Identify which cell holds the provided text, then report its (x, y) central coordinate. 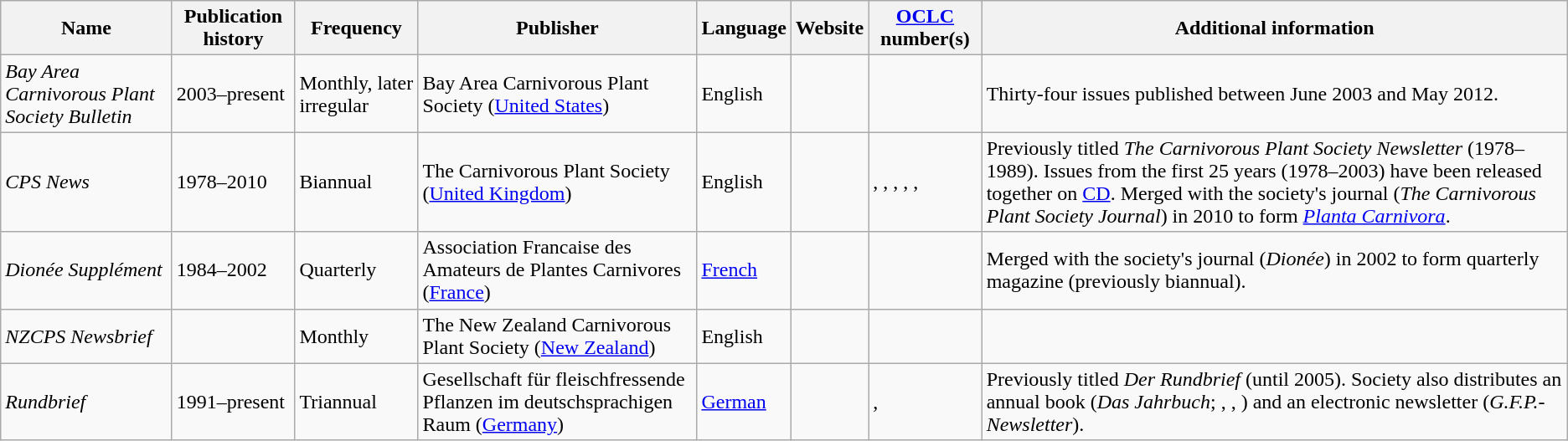
1984–2002 (233, 270)
Frequency (357, 28)
Website (829, 28)
, , , , , (925, 182)
2003–present (233, 94)
German (744, 402)
Publication history (233, 28)
The Carnivorous Plant Society (United Kingdom) (558, 182)
CPS News (86, 182)
Monthly, later irregular (357, 94)
Bay Area Carnivorous Plant Society Bulletin (86, 94)
Additional information (1275, 28)
Quarterly (357, 270)
French (744, 270)
Dionée Supplément (86, 270)
1991–present (233, 402)
NZCPS Newsbrief (86, 336)
Association Francaise des Amateurs de Plantes Carnivores (France) (558, 270)
Biannual (357, 182)
Merged with the society's journal (Dionée) in 2002 to form quarterly magazine (previously biannual). (1275, 270)
Language (744, 28)
Bay Area Carnivorous Plant Society (United States) (558, 94)
Gesellschaft für fleischfressende Pflanzen im deutschsprachigen Raum (Germany) (558, 402)
Rundbrief (86, 402)
, (925, 402)
OCLC number(s) (925, 28)
1978–2010 (233, 182)
Name (86, 28)
Triannual (357, 402)
Publisher (558, 28)
The New Zealand Carnivorous Plant Society (New Zealand) (558, 336)
Thirty-four issues published between June 2003 and May 2012. (1275, 94)
Monthly (357, 336)
